Search for the cell housing the specified text and yield its (x, y) center coordinate. 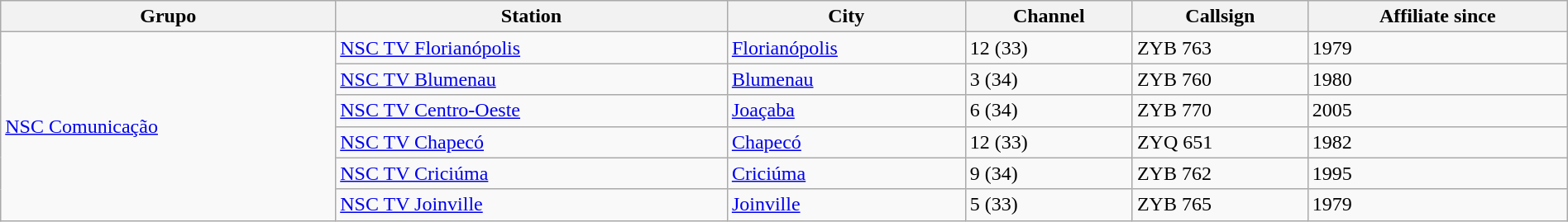
ZYB 770 (1220, 111)
Joinville (846, 205)
2005 (1437, 111)
Chapecó (846, 142)
ZYB 762 (1220, 173)
Florianópolis (846, 48)
1995 (1437, 173)
3 (34) (1049, 79)
Channel (1049, 17)
Station (532, 17)
NSC TV Chapecó (532, 142)
NSC TV Centro-Oeste (532, 111)
ZYB 763 (1220, 48)
6 (34) (1049, 111)
City (846, 17)
Blumenau (846, 79)
ZYQ 651 (1220, 142)
9 (34) (1049, 173)
ZYB 765 (1220, 205)
NSC TV Blumenau (532, 79)
ZYB 760 (1220, 79)
5 (33) (1049, 205)
Affiliate since (1437, 17)
NSC TV Florianópolis (532, 48)
Criciúma (846, 173)
NSC TV Criciúma (532, 173)
NSC TV Joinville (532, 205)
NSC Comunicação (169, 126)
Callsign (1220, 17)
1982 (1437, 142)
1980 (1437, 79)
Joaçaba (846, 111)
Grupo (169, 17)
